Provide the (X, Y) coordinate of the cell's center where the given text is located.  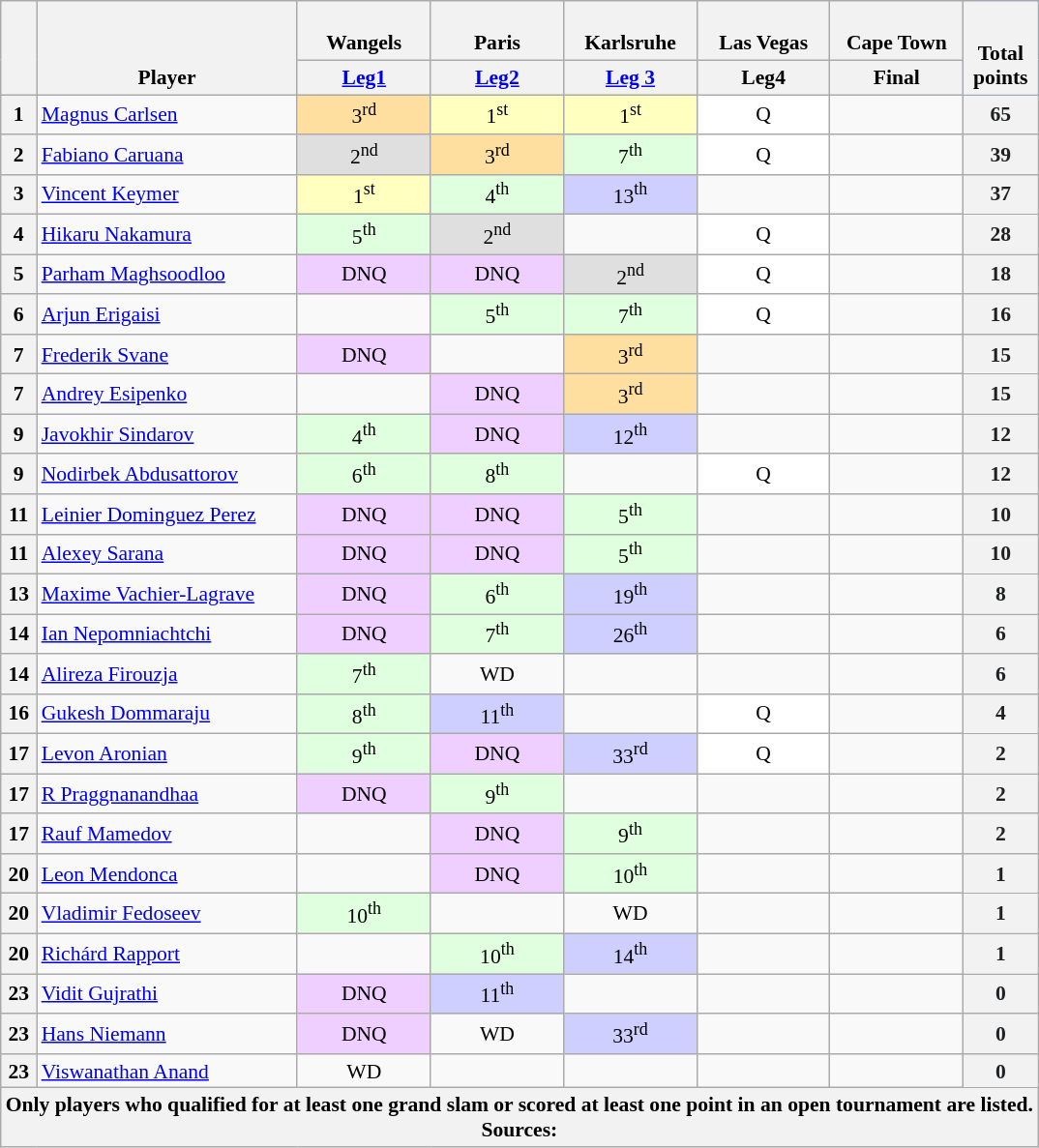
Gukesh Dommaraju (167, 714)
65 (1000, 114)
Javokhir Sindarov (167, 433)
Vladimir Fedoseev (167, 913)
Hikaru Nakamura (167, 234)
Rauf Mamedov (167, 834)
Alireza Firouzja (167, 673)
28 (1000, 234)
Maxime Vachier-Lagrave (167, 594)
Vidit Gujrathi (167, 994)
Vincent Keymer (167, 195)
Levon Aronian (167, 754)
8 (1000, 594)
18 (1000, 275)
Wangels (364, 31)
Frederik Svane (167, 354)
5 (19, 275)
Viswanathan Anand (167, 1072)
Arjun Erigaisi (167, 313)
14th (631, 954)
Leon Mendonca (167, 874)
Ian Nepomniachtchi (167, 634)
Fabiano Caruana (167, 155)
26th (631, 634)
Final (897, 77)
Cape Town (897, 31)
3 (19, 195)
Las Vegas (763, 31)
Leg1 (364, 77)
39 (1000, 155)
Paris (497, 31)
12th (631, 433)
Karlsruhe (631, 31)
Hans Niemann (167, 1033)
19th (631, 594)
Leg2 (497, 77)
13th (631, 195)
Nodirbek Abdusattorov (167, 474)
Player (167, 48)
Totalpoints (1000, 48)
Richárd Rapport (167, 954)
Only players who qualified for at least one grand slam or scored at least one point in an open tournament are listed.Sources: (519, 1118)
Andrey Esipenko (167, 395)
13 (19, 594)
R Praggnanandhaa (167, 793)
37 (1000, 195)
Alexey Sarana (167, 553)
Magnus Carlsen (167, 114)
Parham Maghsoodloo (167, 275)
Leg4 (763, 77)
Leg 3 (631, 77)
Leinier Dominguez Perez (167, 515)
